Provide the [X, Y] coordinate of the cell's center where the given text is located.  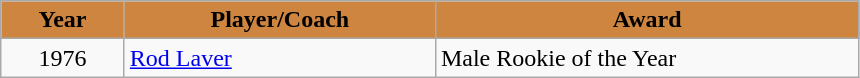
Player/Coach [280, 20]
1976 [63, 58]
Rod Laver [280, 58]
Year [63, 20]
Male Rookie of the Year [647, 58]
Award [647, 20]
